Capture the cell that displays the provided text and extract its [x, y] central coordinate. 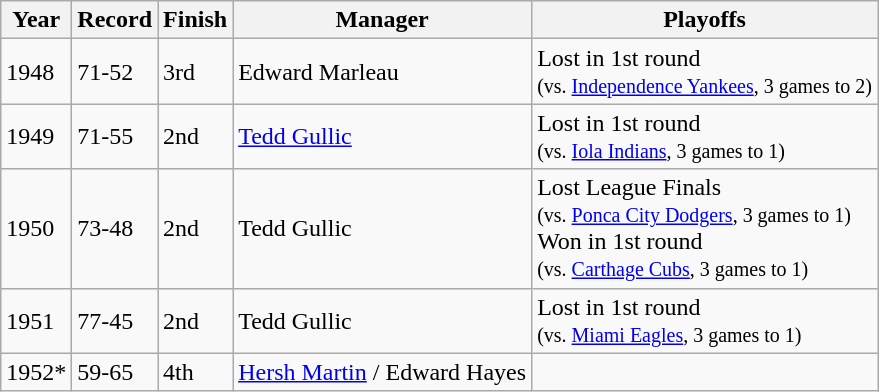
71-55 [115, 136]
Playoffs [705, 20]
Hersh Martin / Edward Hayes [382, 372]
Lost League Finals(vs. Ponca City Dodgers, 3 games to 1)Won in 1st round(vs. Carthage Cubs, 3 games to 1) [705, 228]
1948 [36, 72]
73-48 [115, 228]
Lost in 1st round(vs. Miami Eagles, 3 games to 1) [705, 320]
4th [196, 372]
1952* [36, 372]
Year [36, 20]
Edward Marleau [382, 72]
77-45 [115, 320]
Lost in 1st round(vs. Independence Yankees, 3 games to 2) [705, 72]
59-65 [115, 372]
Record [115, 20]
1950 [36, 228]
Manager [382, 20]
3rd [196, 72]
1949 [36, 136]
71-52 [115, 72]
Lost in 1st round(vs. Iola Indians, 3 games to 1) [705, 136]
1951 [36, 320]
Finish [196, 20]
